For the text-containing cell, return its midpoint in [x, y] coordinate format. 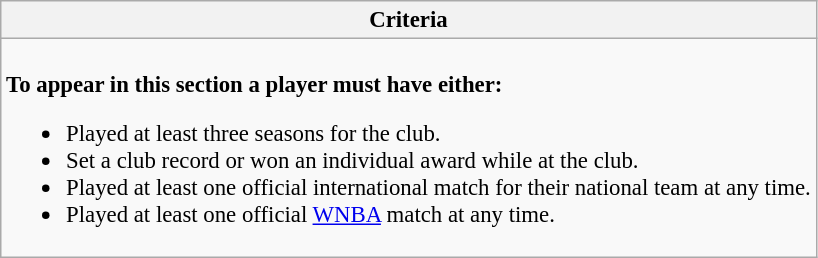
Criteria [408, 20]
